Locate the cell with the specified text and output its (x, y) center coordinate. 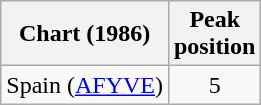
5 (214, 85)
Peakposition (214, 34)
Spain (AFYVE) (85, 85)
Chart (1986) (85, 34)
